Extract the [X, Y] coordinate from the center of the cell holding the provided text.  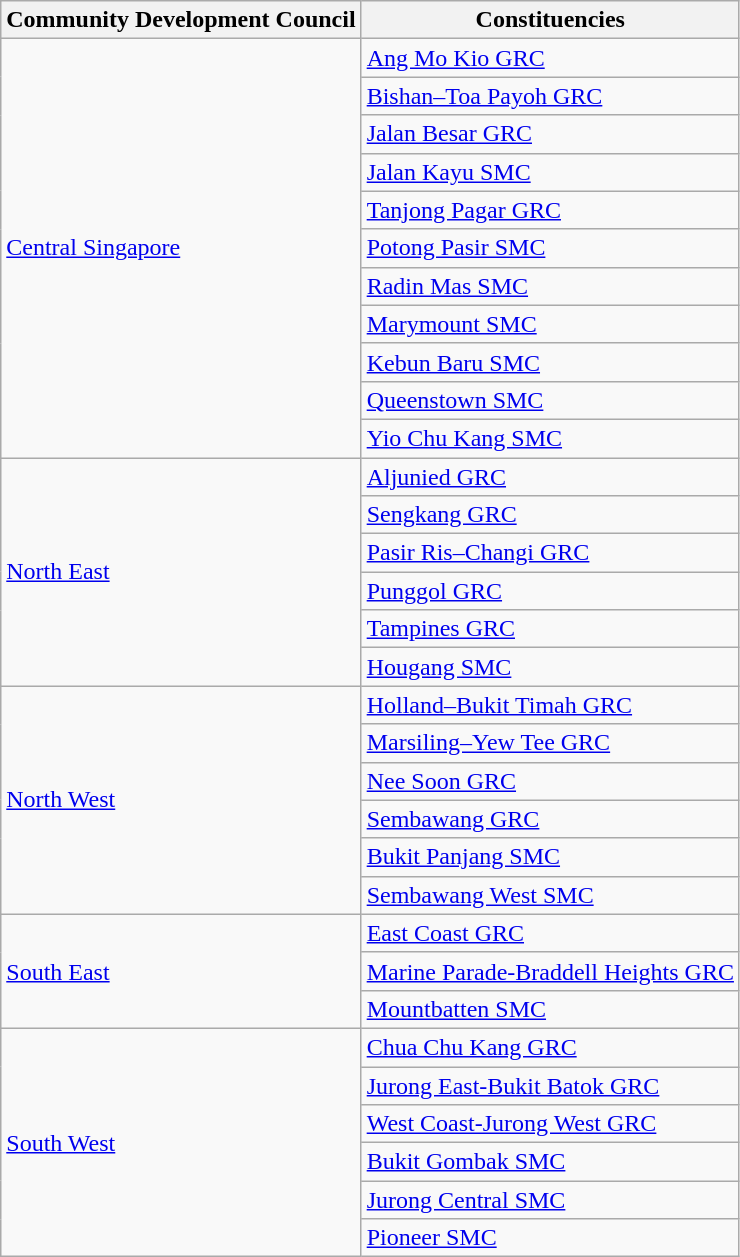
Sembawang GRC [550, 819]
East Coast GRC [550, 933]
South West [181, 1142]
Jurong Central SMC [550, 1200]
Hougang SMC [550, 667]
Pasir Ris–Changi GRC [550, 553]
Bukit Panjang SMC [550, 857]
Sembawang West SMC [550, 895]
Sengkang GRC [550, 515]
Marymount SMC [550, 324]
Constituencies [550, 20]
Yio Chu Kang SMC [550, 438]
Tampines GRC [550, 629]
Punggol GRC [550, 591]
Jalan Kayu SMC [550, 172]
Tanjong Pagar GRC [550, 210]
Central Singapore [181, 248]
Community Development Council [181, 20]
Mountbatten SMC [550, 1009]
Bukit Gombak SMC [550, 1162]
West Coast-Jurong West GRC [550, 1124]
Nee Soon GRC [550, 781]
Chua Chu Kang GRC [550, 1047]
Queenstown SMC [550, 400]
South East [181, 971]
Holland–Bukit Timah GRC [550, 705]
Marine Parade-Braddell Heights GRC [550, 971]
Radin Mas SMC [550, 286]
Jalan Besar GRC [550, 134]
Jurong East-Bukit Batok GRC [550, 1085]
North West [181, 800]
Bishan–Toa Payoh GRC [550, 96]
Kebun Baru SMC [550, 362]
Aljunied GRC [550, 477]
Ang Mo Kio GRC [550, 58]
Potong Pasir SMC [550, 248]
North East [181, 572]
Marsiling–Yew Tee GRC [550, 743]
Pioneer SMC [550, 1238]
